From the cell containing the given text, extract its center point as (x, y) coordinate. 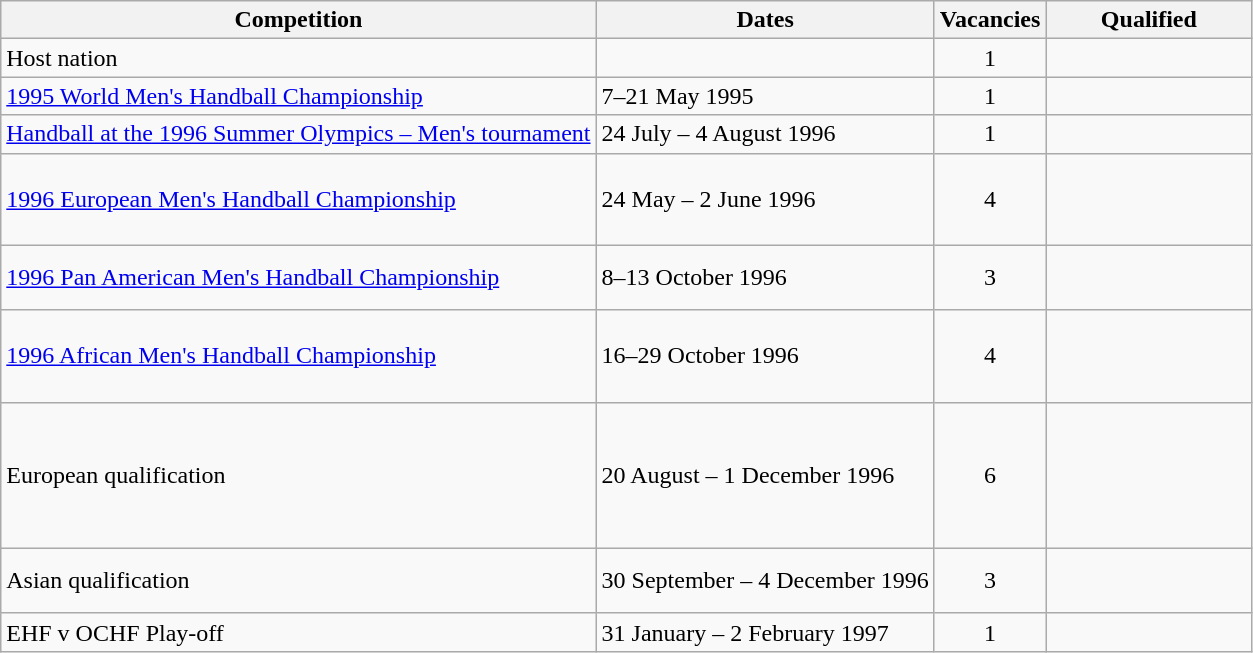
30 September – 4 December 1996 (765, 580)
European qualification (298, 475)
Dates (765, 20)
7–21 May 1995 (765, 96)
Qualified (1149, 20)
Vacancies (990, 20)
1996 African Men's Handball Championship (298, 356)
1996 European Men's Handball Championship (298, 199)
1996 Pan American Men's Handball Championship (298, 278)
24 May – 2 June 1996 (765, 199)
20 August – 1 December 1996 (765, 475)
31 January – 2 February 1997 (765, 632)
16–29 October 1996 (765, 356)
EHF v OCHF Play-off (298, 632)
24 July – 4 August 1996 (765, 134)
Asian qualification (298, 580)
Host nation (298, 58)
8–13 October 1996 (765, 278)
6 (990, 475)
Competition (298, 20)
1995 World Men's Handball Championship (298, 96)
Handball at the 1996 Summer Olympics – Men's tournament (298, 134)
